Provide the [x, y] coordinate of the cell's center where the given text is located.  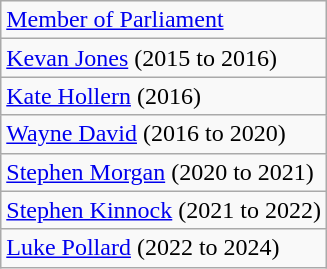
Stephen Morgan (2020 to 2021) [164, 172]
Luke Pollard (2022 to 2024) [164, 248]
Wayne David (2016 to 2020) [164, 134]
Kate Hollern (2016) [164, 96]
Member of Parliament [164, 20]
Stephen Kinnock (2021 to 2022) [164, 210]
Kevan Jones (2015 to 2016) [164, 58]
